Return the (x, y) coordinate for the center point of the cell that contains the specified text.  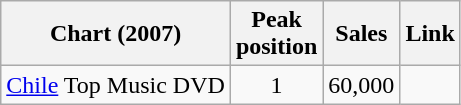
1 (276, 85)
Link (430, 34)
Peak position (276, 34)
Sales (362, 34)
60,000 (362, 85)
Chart (2007) (116, 34)
Chile Top Music DVD (116, 85)
